Scan for the cell matching the given text and deliver its [X, Y] coordinate at center. 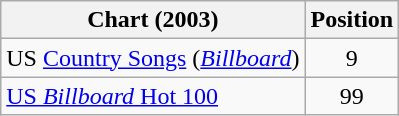
US Billboard Hot 100 [153, 96]
US Country Songs (Billboard) [153, 58]
Position [352, 20]
9 [352, 58]
Chart (2003) [153, 20]
99 [352, 96]
